Provide the (X, Y) coordinate of the cell's center where the given text is located.  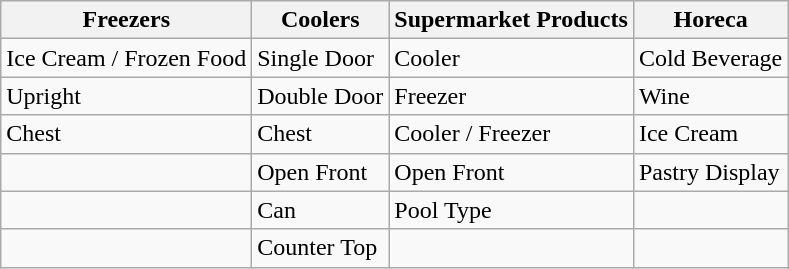
Cooler / Freezer (512, 134)
Freezer (512, 96)
Cooler (512, 58)
Single Door (320, 58)
Pool Type (512, 210)
Upright (126, 96)
Wine (710, 96)
Ice Cream / Frozen Food (126, 58)
Cold Beverage (710, 58)
Counter Top (320, 248)
Pastry Display (710, 172)
Coolers (320, 20)
Ice Cream (710, 134)
Horeca (710, 20)
Supermarket Products (512, 20)
Can (320, 210)
Double Door (320, 96)
Freezers (126, 20)
